For the text-containing cell, return its midpoint in (X, Y) coordinate format. 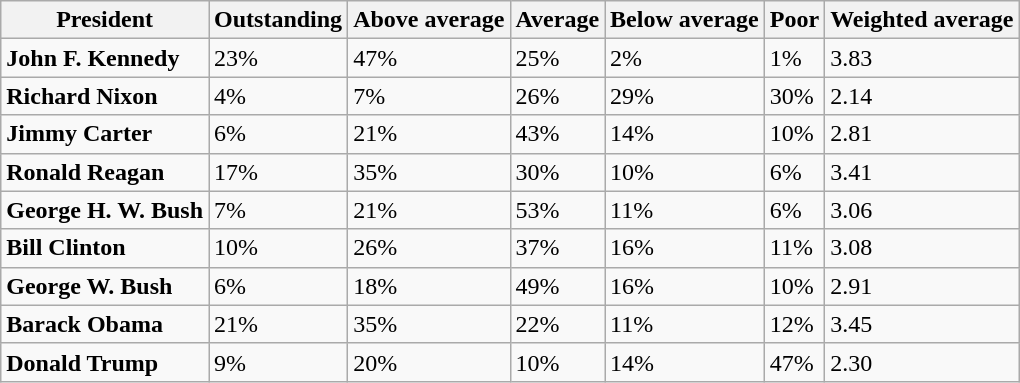
Weighted average (922, 20)
17% (278, 172)
53% (558, 210)
2% (685, 58)
Donald Trump (105, 362)
Below average (685, 20)
2.91 (922, 286)
3.06 (922, 210)
12% (794, 324)
George H. W. Bush (105, 210)
3.08 (922, 248)
John F. Kennedy (105, 58)
49% (558, 286)
Poor (794, 20)
Ronald Reagan (105, 172)
2.81 (922, 134)
4% (278, 96)
18% (429, 286)
37% (558, 248)
George W. Bush (105, 286)
3.83 (922, 58)
25% (558, 58)
2.14 (922, 96)
1% (794, 58)
Richard Nixon (105, 96)
20% (429, 362)
President (105, 20)
23% (278, 58)
3.41 (922, 172)
Average (558, 20)
3.45 (922, 324)
Above average (429, 20)
29% (685, 96)
9% (278, 362)
Barack Obama (105, 324)
43% (558, 134)
22% (558, 324)
Jimmy Carter (105, 134)
2.30 (922, 362)
Outstanding (278, 20)
Bill Clinton (105, 248)
